Return the (x, y) coordinate for the center point of the cell that contains the specified text.  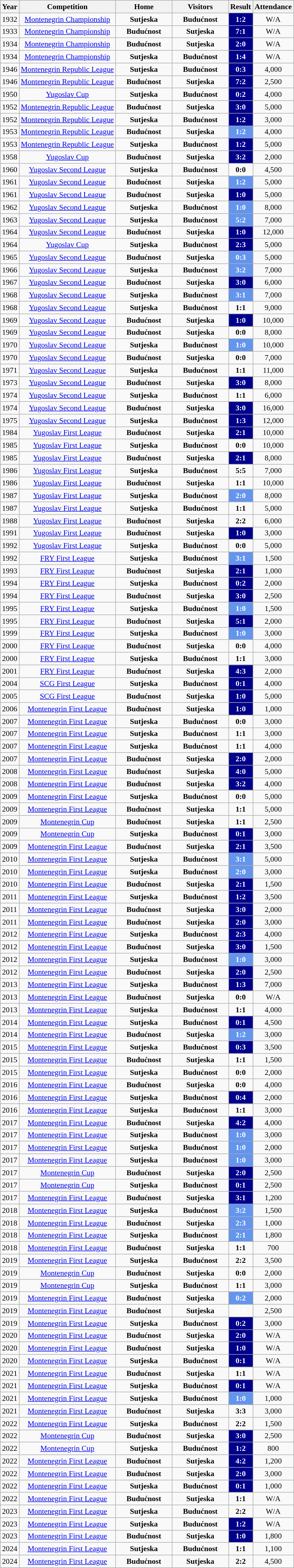
800 (273, 1449)
1984 (10, 433)
7:2 (240, 82)
5:1 (240, 621)
2005 (10, 697)
Attendance (273, 7)
1958 (10, 157)
1950 (10, 95)
1966 (10, 270)
Year (10, 7)
1993 (10, 571)
Result (240, 7)
1933 (10, 32)
1999 (10, 634)
4:0 (240, 772)
1991 (10, 533)
0:4 (240, 1098)
16,000 (273, 408)
700 (273, 1248)
Competition (67, 7)
5:5 (240, 471)
1,100 (273, 1549)
9,000 (273, 308)
1965 (10, 258)
1971 (10, 370)
1988 (10, 521)
2001 (10, 671)
11,000 (273, 370)
2006 (10, 709)
1960 (10, 170)
1967 (10, 283)
1973 (10, 383)
4:3 (240, 671)
Visitors (200, 7)
1975 (10, 421)
1962 (10, 207)
2004 (10, 684)
7:1 (240, 32)
5:2 (240, 220)
1932 (10, 19)
3:3 (240, 1411)
Home (144, 7)
1963 (10, 220)
